Detect which cell encompasses the target text, then output its (x, y) center coordinate. 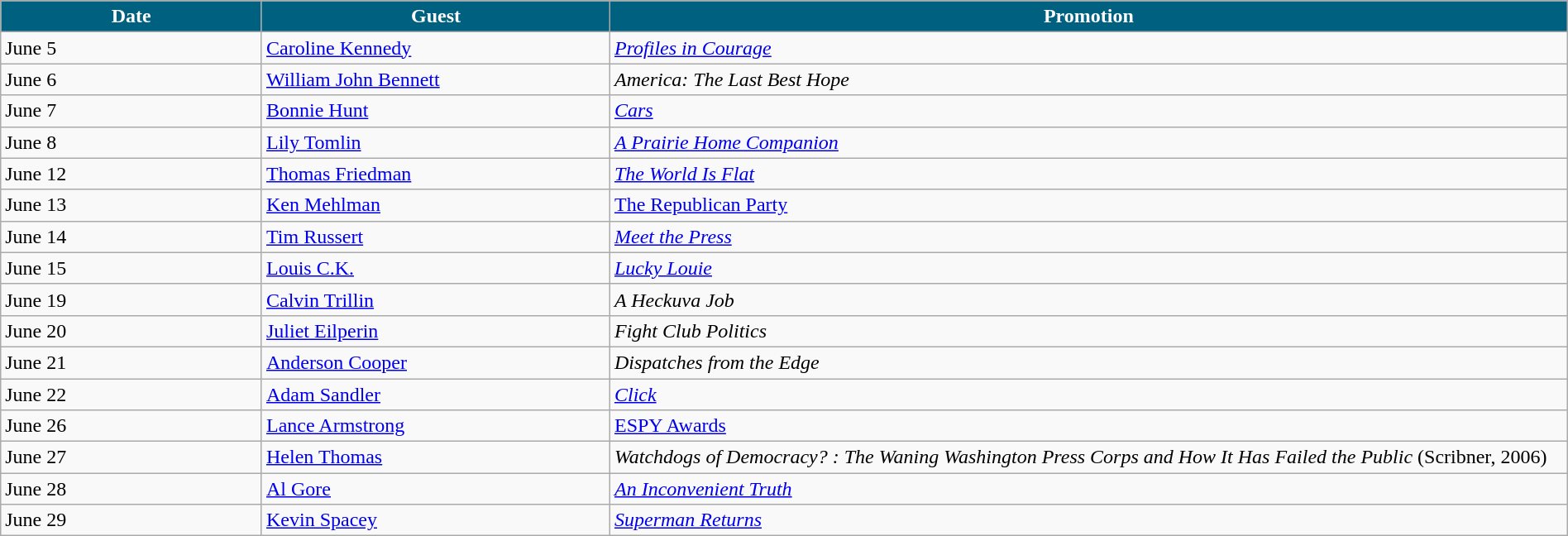
Click (1088, 395)
Lance Armstrong (435, 426)
June 20 (131, 331)
Helen Thomas (435, 457)
June 22 (131, 395)
ESPY Awards (1088, 426)
June 26 (131, 426)
Promotion (1088, 17)
June 12 (131, 174)
Date (131, 17)
June 21 (131, 362)
June 29 (131, 520)
June 27 (131, 457)
Lily Tomlin (435, 142)
Adam Sandler (435, 395)
June 15 (131, 268)
Superman Returns (1088, 520)
Caroline Kennedy (435, 48)
A Prairie Home Companion (1088, 142)
Calvin Trillin (435, 299)
June 19 (131, 299)
The World Is Flat (1088, 174)
Tim Russert (435, 237)
Bonnie Hunt (435, 111)
June 5 (131, 48)
Louis C.K. (435, 268)
A Heckuva Job (1088, 299)
June 13 (131, 205)
Fight Club Politics (1088, 331)
America: The Last Best Hope (1088, 79)
Juliet Eilperin (435, 331)
Dispatches from the Edge (1088, 362)
June 28 (131, 489)
Ken Mehlman (435, 205)
Lucky Louie (1088, 268)
June 6 (131, 79)
Guest (435, 17)
June 7 (131, 111)
June 8 (131, 142)
Cars (1088, 111)
June 14 (131, 237)
Watchdogs of Democracy? : The Waning Washington Press Corps and How It Has Failed the Public (Scribner, 2006) (1088, 457)
An Inconvenient Truth (1088, 489)
Thomas Friedman (435, 174)
Al Gore (435, 489)
Profiles in Courage (1088, 48)
Kevin Spacey (435, 520)
Meet the Press (1088, 237)
Anderson Cooper (435, 362)
William John Bennett (435, 79)
The Republican Party (1088, 205)
